Extract the [X, Y] coordinate from the center of the cell holding the provided text.  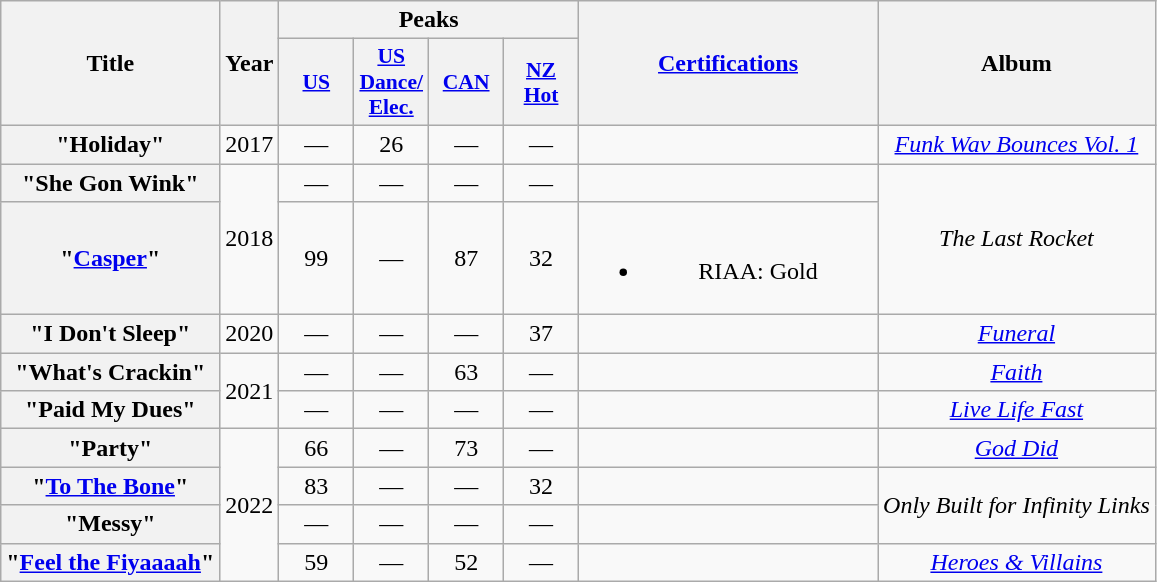
66 [316, 448]
NZHot [542, 82]
52 [466, 562]
"Messy" [110, 524]
59 [316, 562]
73 [466, 448]
Live Life Fast [1017, 410]
Faith [1017, 372]
Only Built for Infinity Links [1017, 505]
God Did [1017, 448]
Title [110, 64]
Certifications [728, 64]
RIAA: Gold [728, 258]
CAN [466, 82]
63 [466, 372]
Funk Wav Bounces Vol. 1 [1017, 144]
"Party" [110, 448]
The Last Rocket [1017, 240]
37 [542, 334]
"She Gon Wink" [110, 183]
"To The Bone" [110, 486]
Album [1017, 64]
2017 [250, 144]
US [316, 82]
"Casper" [110, 258]
"What's Crackin" [110, 372]
26 [392, 144]
2021 [250, 391]
83 [316, 486]
Heroes & Villains [1017, 562]
2018 [250, 240]
"Paid My Dues" [110, 410]
"Feel the Fiyaaaah" [110, 562]
"Holiday" [110, 144]
2020 [250, 334]
USDance/Elec. [392, 82]
"I Don't Sleep" [110, 334]
2022 [250, 505]
Funeral [1017, 334]
99 [316, 258]
87 [466, 258]
Year [250, 64]
Peaks [429, 20]
